From the cell containing the given text, extract its center point as [X, Y] coordinate. 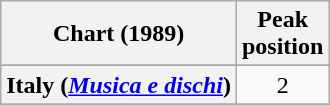
Peakposition [282, 34]
Italy (Musica e dischi) [119, 85]
2 [282, 85]
Chart (1989) [119, 34]
